Return [x, y] of the center of cell containing provided text 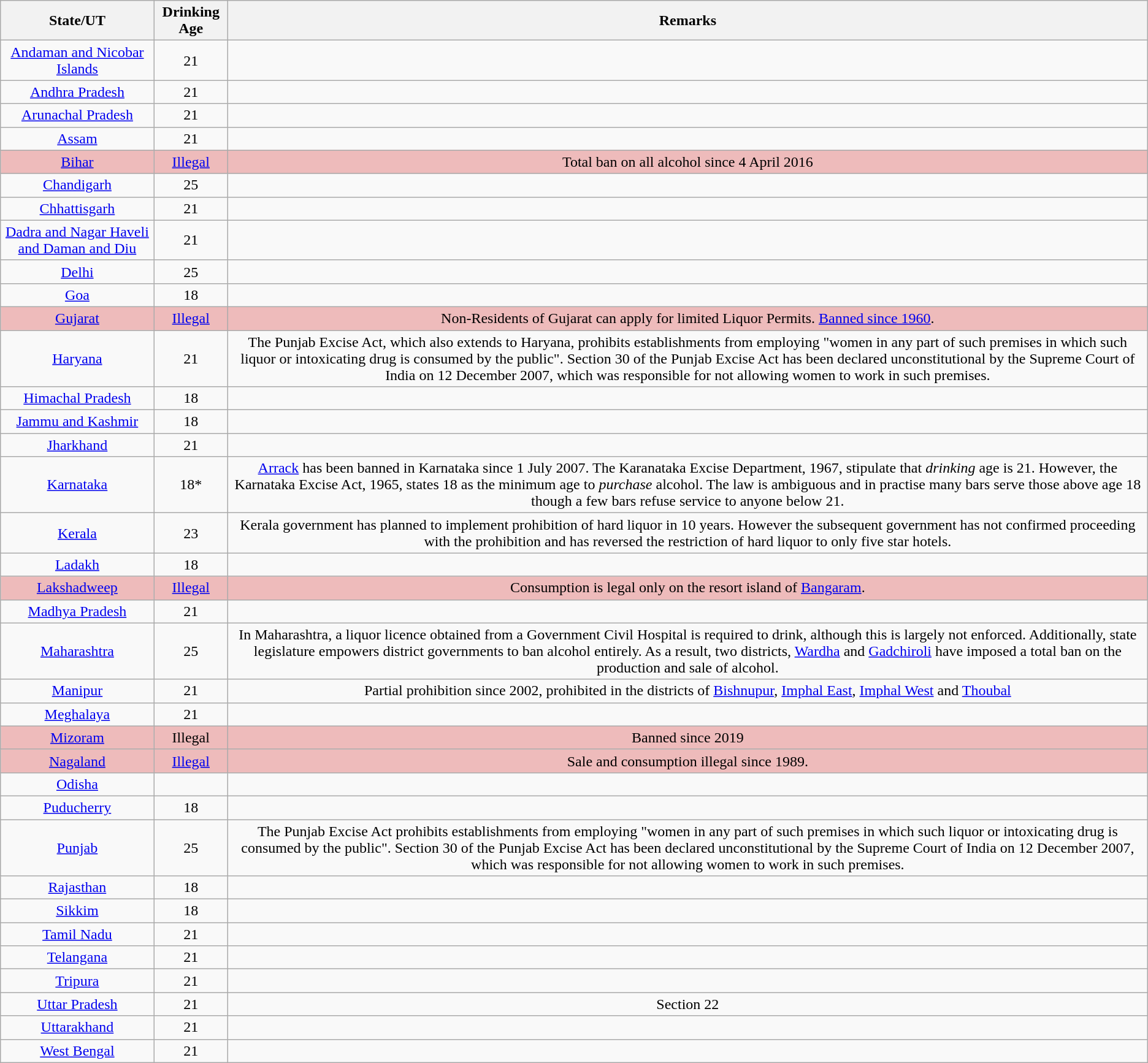
Tamil Nadu [77, 934]
Section 22 [687, 1004]
Arunachal Pradesh [77, 115]
Dadra and Nagar Haveli and Daman and Diu [77, 240]
Chhattisgarh [77, 208]
Mizoram [77, 737]
Tripura [77, 981]
23 [191, 533]
Karnataka [77, 485]
Chandigarh [77, 185]
Jharkhand [77, 445]
Manipur [77, 691]
Haryana [77, 358]
Sikkim [77, 911]
Puducherry [77, 807]
Partial prohibition since 2002, prohibited in the districts of Bishnupur, Imphal East, Imphal West and Thoubal [687, 691]
Ladakh [77, 565]
Remarks [687, 21]
Non-Residents of Gujarat can apply for limited Liquor Permits. Banned since 1960. [687, 318]
Uttarakhand [77, 1027]
Meghalaya [77, 714]
Himachal Pradesh [77, 398]
Andaman and Nicobar Islands [77, 60]
Andhra Pradesh [77, 92]
Telangana [77, 958]
Nagaland [77, 761]
Odisha [77, 784]
Madhya Pradesh [77, 611]
Punjab [77, 847]
18* [191, 485]
Sale and consumption illegal since 1989. [687, 761]
Delhi [77, 272]
Bihar [77, 162]
West Bengal [77, 1051]
Maharashtra [77, 651]
Banned since 2019 [687, 737]
Uttar Pradesh [77, 1004]
Total ban on all alcohol since 4 April 2016 [687, 162]
State/UT [77, 21]
Assam [77, 139]
Jammu and Kashmir [77, 422]
Goa [77, 295]
Rajasthan [77, 888]
Consumption is legal only on the resort island of Bangaram. [687, 588]
Kerala [77, 533]
Gujarat [77, 318]
Lakshadweep [77, 588]
Drinking Age [191, 21]
